Pinpoint the cell where the given text exists, returning its (x, y) midpoint coordinate. 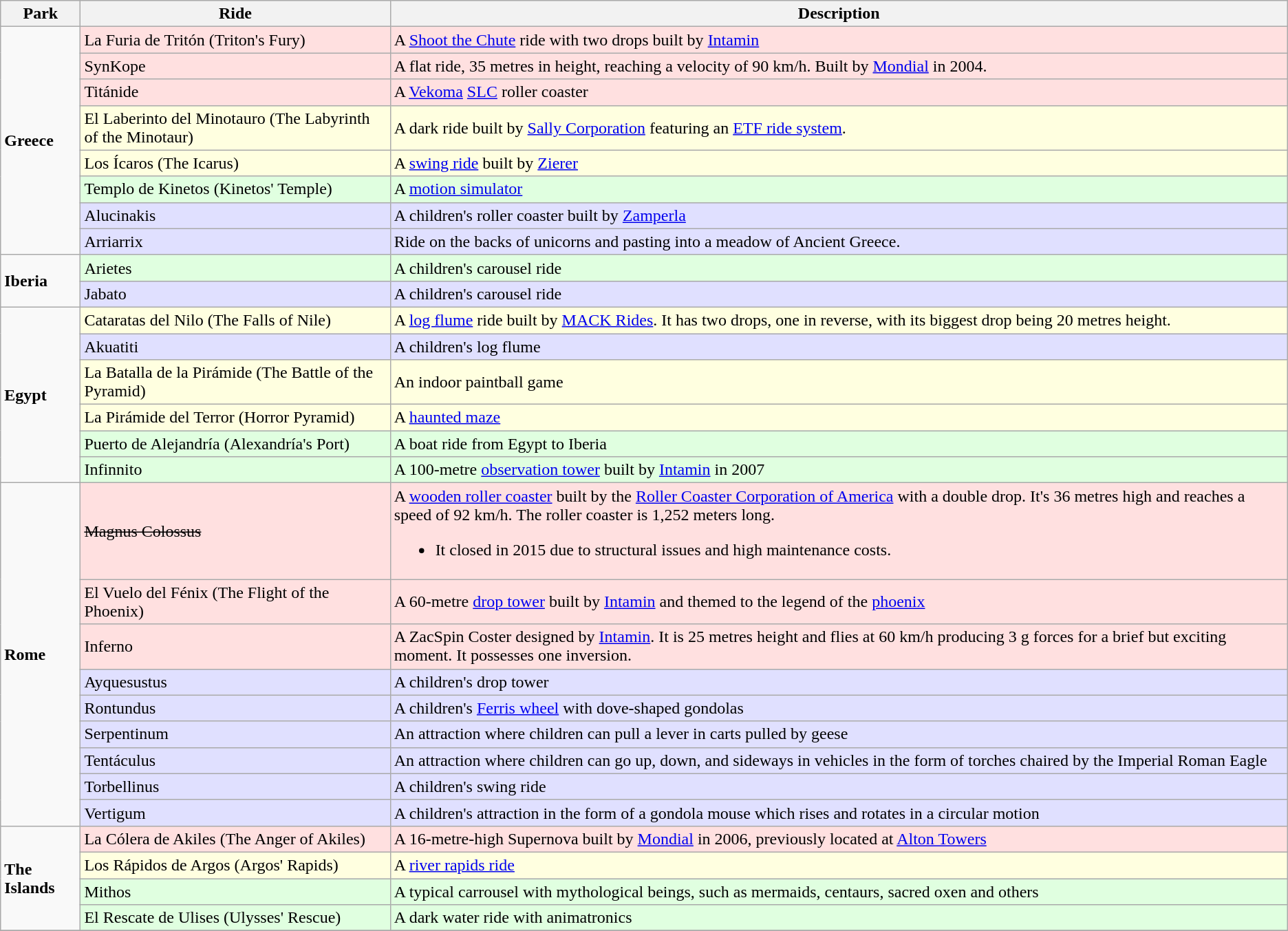
A haunted maze (839, 418)
El Vuelo del Fénix (The Flight of the Phoenix) (235, 601)
An indoor paintball game (839, 383)
A children's attraction in the form of a gondola mouse which rises and rotates in a circular motion (839, 813)
A 100-metre observation tower built by Intamin in 2007 (839, 470)
Arriarrix (235, 242)
Ayquesustus (235, 682)
A children's Ferris wheel with dove-shaped gondolas (839, 708)
Alucinakis (235, 215)
Ride (235, 14)
Egypt (41, 395)
A log flume ride built by MACK Rides. It has two drops, one in reverse, with its biggest drop being 20 metres height. (839, 320)
El Rescate de Ulises (Ulysses' Rescue) (235, 918)
El Laberinto del Minotauro (The Labyrinth of the Minotaur) (235, 128)
A children's roller coaster built by Zamperla (839, 215)
Description (839, 14)
A motion simulator (839, 189)
Vertigum (235, 813)
A typical carrousel with mythological beings, such as mermaids, centaurs, sacred oxen and others (839, 891)
A 16-metre-high Supernova built by Mondial in 2006, previously located at Alton Towers (839, 839)
Magnus Colossus (235, 531)
Akuatiti (235, 346)
Torbellinus (235, 786)
La Furia de Tritón (Triton's Fury) (235, 40)
Iberia (41, 281)
A children's swing ride (839, 786)
A dark water ride with animatronics (839, 918)
La Pirámide del Terror (Horror Pyramid) (235, 418)
Greece (41, 141)
La Batalla de la Pirámide (The Battle of the Pyramid) (235, 383)
Cataratas del Nilo (The Falls of Nile) (235, 320)
Infinnito (235, 470)
A dark ride built by Sally Corporation featuring an ETF ride system. (839, 128)
Los Ícaros (The Icarus) (235, 163)
Park (41, 14)
Mithos (235, 891)
A Shoot the Chute ride with two drops built by Intamin (839, 40)
Tentáculus (235, 760)
A swing ride built by Zierer (839, 163)
A children's log flume (839, 346)
Templo de Kinetos (Kinetos' Temple) (235, 189)
Rontundus (235, 708)
Ride on the backs of unicorns and pasting into a meadow of Ancient Greece. (839, 242)
A flat ride, 35 metres in height, reaching a velocity of 90 km/h. Built by Mondial in 2004. (839, 66)
An attraction where children can pull a lever in carts pulled by geese (839, 734)
Serpentinum (235, 734)
La Cólera de Akiles (The Anger of Akiles) (235, 839)
Arietes (235, 268)
SynKope (235, 66)
A river rapids ride (839, 865)
Inferno (235, 647)
A Vekoma SLC roller coaster (839, 92)
Puerto de Alejandría (Alexandría's Port) (235, 444)
The Islands (41, 878)
Los Rápidos de Argos (Argos' Rapids) (235, 865)
Rome (41, 655)
A 60-metre drop tower built by Intamin and themed to the legend of the phoenix (839, 601)
Jabato (235, 294)
An attraction where children can go up, down, and sideways in vehicles in the form of torches chaired by the Imperial Roman Eagle (839, 760)
A boat ride from Egypt to Iberia (839, 444)
A children's drop tower (839, 682)
Titánide (235, 92)
